Capture the cell that displays the provided text and extract its [X, Y] central coordinate. 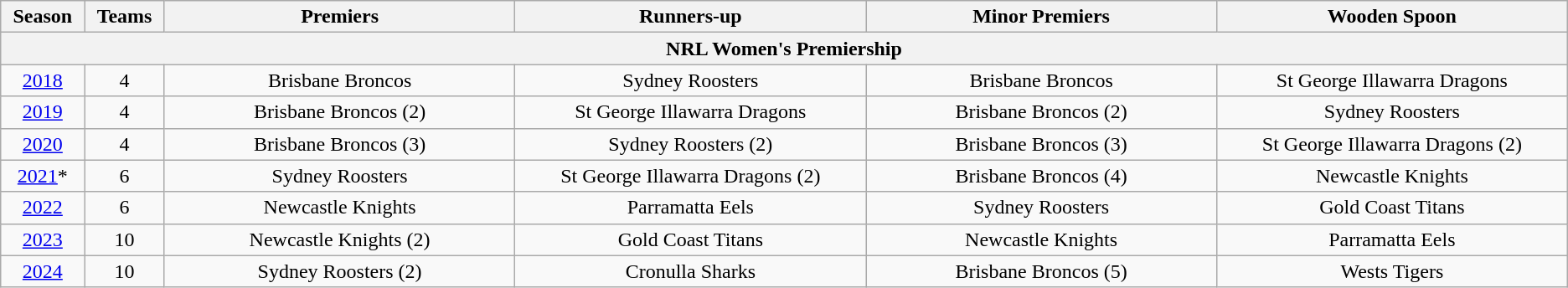
2021* [43, 176]
Cronulla Sharks [690, 271]
Teams [124, 17]
2023 [43, 239]
Brisbane Broncos (4) [1042, 176]
2018 [43, 80]
Newcastle Knights (2) [340, 239]
Premiers [340, 17]
Season [43, 17]
2022 [43, 208]
2019 [43, 112]
Minor Premiers [1042, 17]
2024 [43, 271]
Wooden Spoon [1392, 17]
NRL Women's Premiership [784, 49]
Wests Tigers [1392, 271]
Runners-up [690, 17]
2020 [43, 144]
Brisbane Broncos (5) [1042, 271]
